Extract the (X, Y) coordinate from the center of the cell holding the provided text.  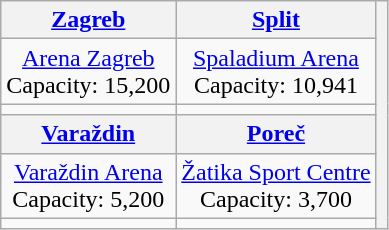
Arena ZagrebCapacity: 15,200 (88, 72)
Spaladium ArenaCapacity: 10,941 (276, 72)
Zagreb (88, 20)
Poreč (276, 134)
Varaždin (88, 134)
Žatika Sport CentreCapacity: 3,700 (276, 186)
Varaždin ArenaCapacity: 5,200 (88, 186)
Split (276, 20)
